Pinpoint the cell where the given text exists, returning its (x, y) midpoint coordinate. 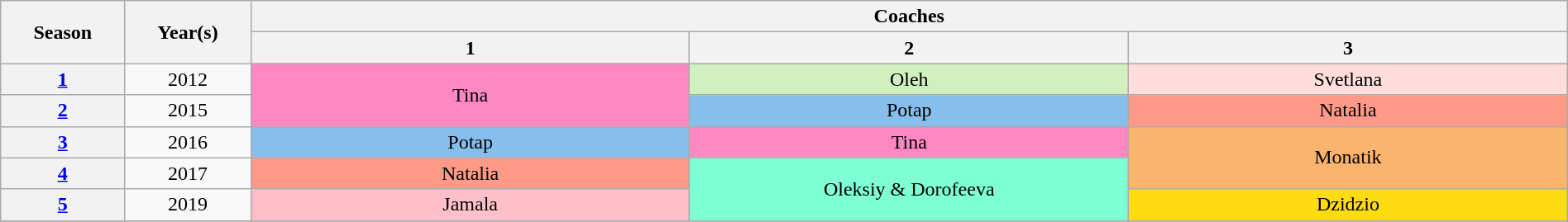
2019 (189, 205)
Coaches (909, 17)
Oleksiy & Dorofeeva (910, 189)
2012 (189, 79)
Jamala (470, 205)
2015 (189, 111)
4 (63, 173)
2016 (189, 142)
Svetlana (1348, 79)
Season (63, 32)
Oleh (910, 79)
Dzidzio (1348, 205)
5 (63, 205)
Monatik (1348, 158)
Year(s) (189, 32)
2017 (189, 173)
